Find where the given text appears and provide that cell's center as (X, Y) coordinate. 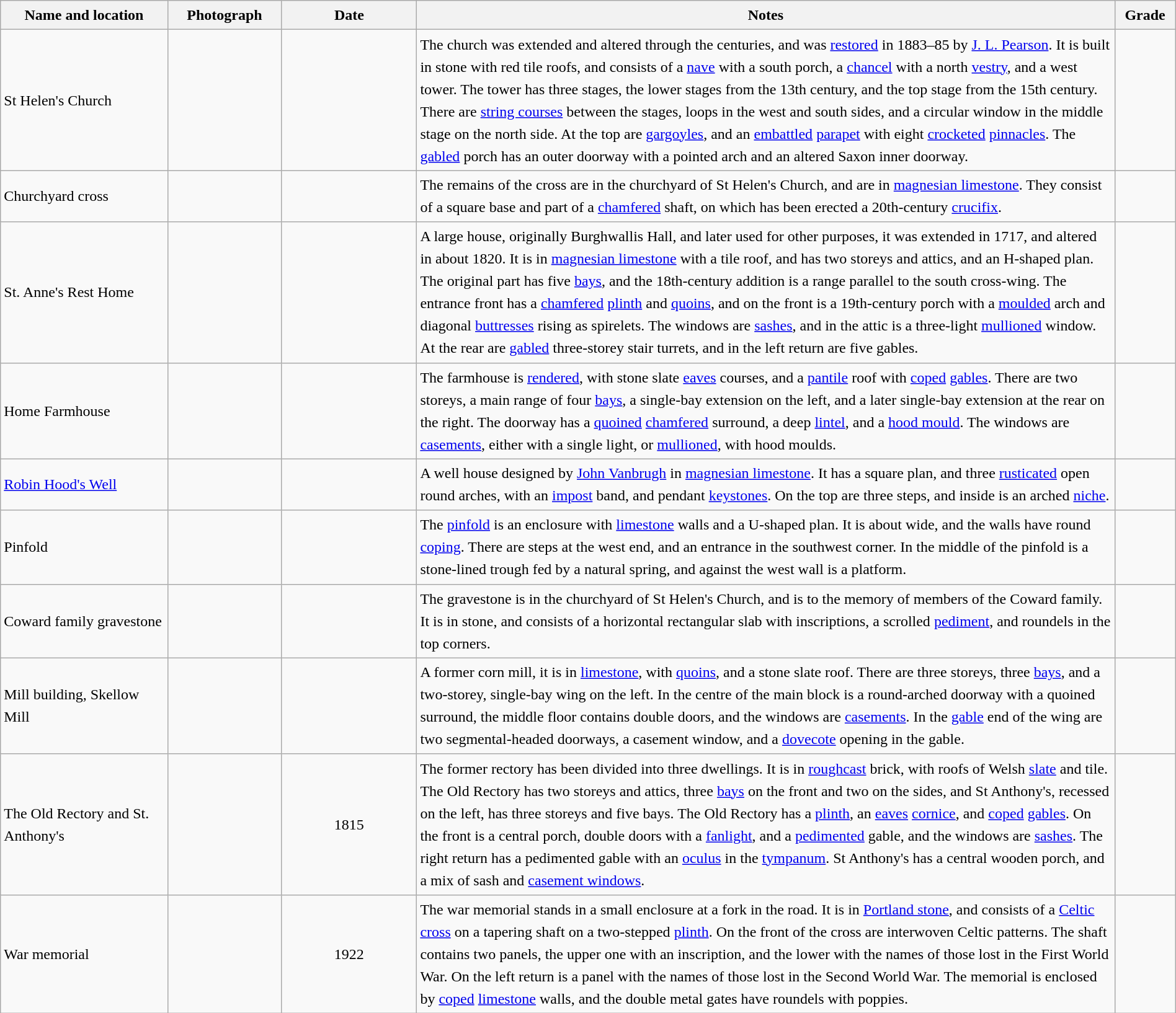
Pinfold (84, 547)
Notes (765, 15)
Date (349, 15)
Coward family gravestone (84, 621)
Photograph (225, 15)
Name and location (84, 15)
The Old Rectory and St. Anthony's (84, 825)
1815 (349, 825)
Robin Hood's Well (84, 485)
Mill building, Skellow Mill (84, 706)
St. Anne's Rest Home (84, 293)
1922 (349, 953)
Home Farmhouse (84, 410)
Churchyard cross (84, 196)
St Helen's Church (84, 100)
War memorial (84, 953)
Grade (1145, 15)
